Provide the (X, Y) coordinate of the cell's center where the given text is located.  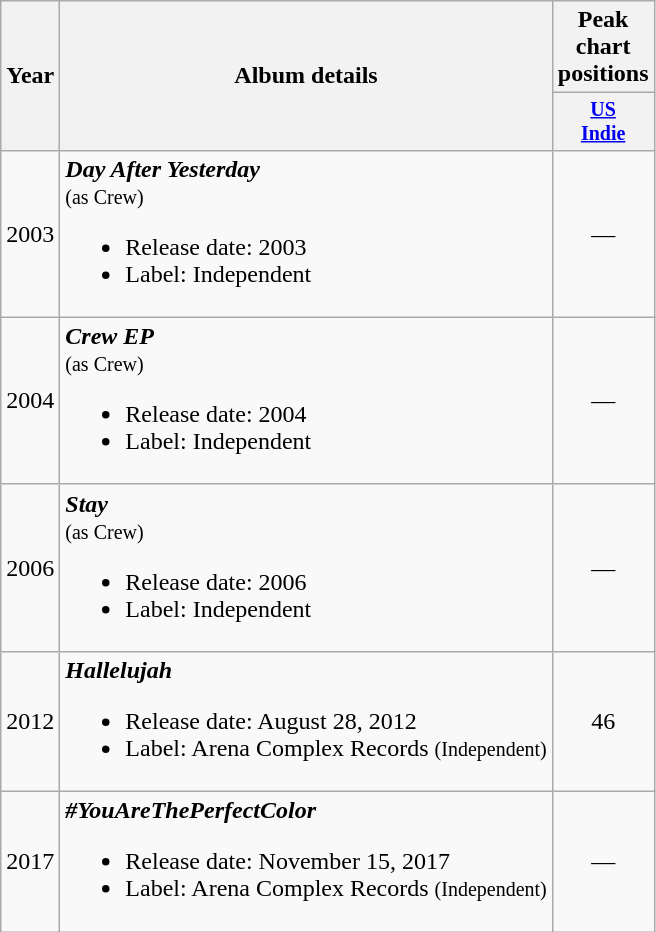
Stay (as Crew)Release date: 2006Label: Independent (306, 568)
USIndie (603, 122)
#YouAreThePerfectColorRelease date: November 15, 2017Label: Arena Complex Records (Independent) (306, 862)
Album details (306, 76)
46 (603, 721)
HallelujahRelease date: August 28, 2012Label: Arena Complex Records (Independent) (306, 721)
2006 (30, 568)
Peak chart positions (603, 47)
2004 (30, 400)
Year (30, 76)
Crew EP (as Crew)Release date: 2004Label: Independent (306, 400)
2003 (30, 234)
Day After Yesterday (as Crew)Release date: 2003Label: Independent (306, 234)
2017 (30, 862)
2012 (30, 721)
